Return [x, y] of the center of cell containing provided text 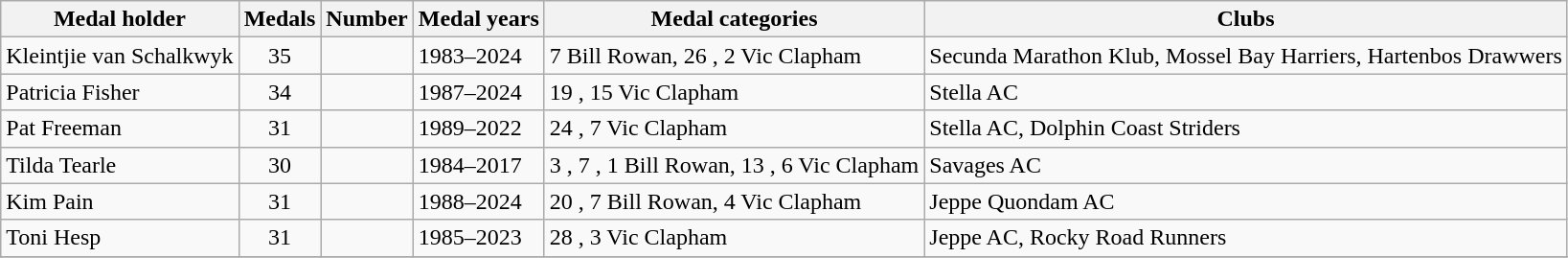
Stella AC [1246, 92]
Kleintjie van Schalkwyk [120, 56]
19 , 15 Vic Clapham [734, 92]
1988–2024 [479, 201]
1989–2022 [479, 129]
Toni Hesp [120, 238]
1984–2017 [479, 165]
Medal holder [120, 19]
Number [367, 19]
34 [280, 92]
Kim Pain [120, 201]
Jeppe Quondam AC [1246, 201]
7 Bill Rowan, 26 , 2 Vic Clapham [734, 56]
Jeppe AC, Rocky Road Runners [1246, 238]
3 , 7 , 1 Bill Rowan, 13 , 6 Vic Clapham [734, 165]
1985–2023 [479, 238]
Savages AC [1246, 165]
Pat Freeman [120, 129]
24 , 7 Vic Clapham [734, 129]
Medal categories [734, 19]
1983–2024 [479, 56]
Stella AC, Dolphin Coast Striders [1246, 129]
Medal years [479, 19]
Medals [280, 19]
Patricia Fisher [120, 92]
Tilda Tearle [120, 165]
Clubs [1246, 19]
Secunda Marathon Klub, Mossel Bay Harriers, Hartenbos Drawwers [1246, 56]
20 , 7 Bill Rowan, 4 Vic Clapham [734, 201]
1987–2024 [479, 92]
28 , 3 Vic Clapham [734, 238]
30 [280, 165]
35 [280, 56]
